Determine the [X, Y] coordinate at the center of the cell enclosing the given text.  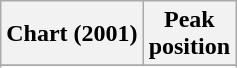
Peakposition [189, 34]
Chart (2001) [72, 34]
